Output the [X, Y] coordinate of the center of the cell containing the given text.  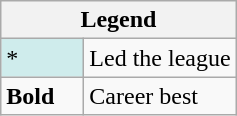
* [42, 58]
Legend [118, 20]
Bold [42, 96]
Led the league [160, 58]
Career best [160, 96]
